Extract the [x, y] coordinate from the center of the cell holding the provided text.  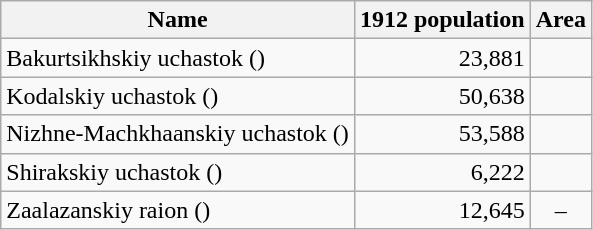
Zaalazanskiy raion () [178, 210]
Bakurtsikhskiy uchastok () [178, 58]
50,638 [442, 96]
Area [560, 20]
– [560, 210]
Shirakskiy uchastok () [178, 172]
Kodalskiy uchastok () [178, 96]
6,222 [442, 172]
12,645 [442, 210]
1912 population [442, 20]
53,588 [442, 134]
23,881 [442, 58]
Name [178, 20]
Nizhne-Machkhaanskiy uchastok () [178, 134]
